Detect which cell encompasses the target text, then output its (x, y) center coordinate. 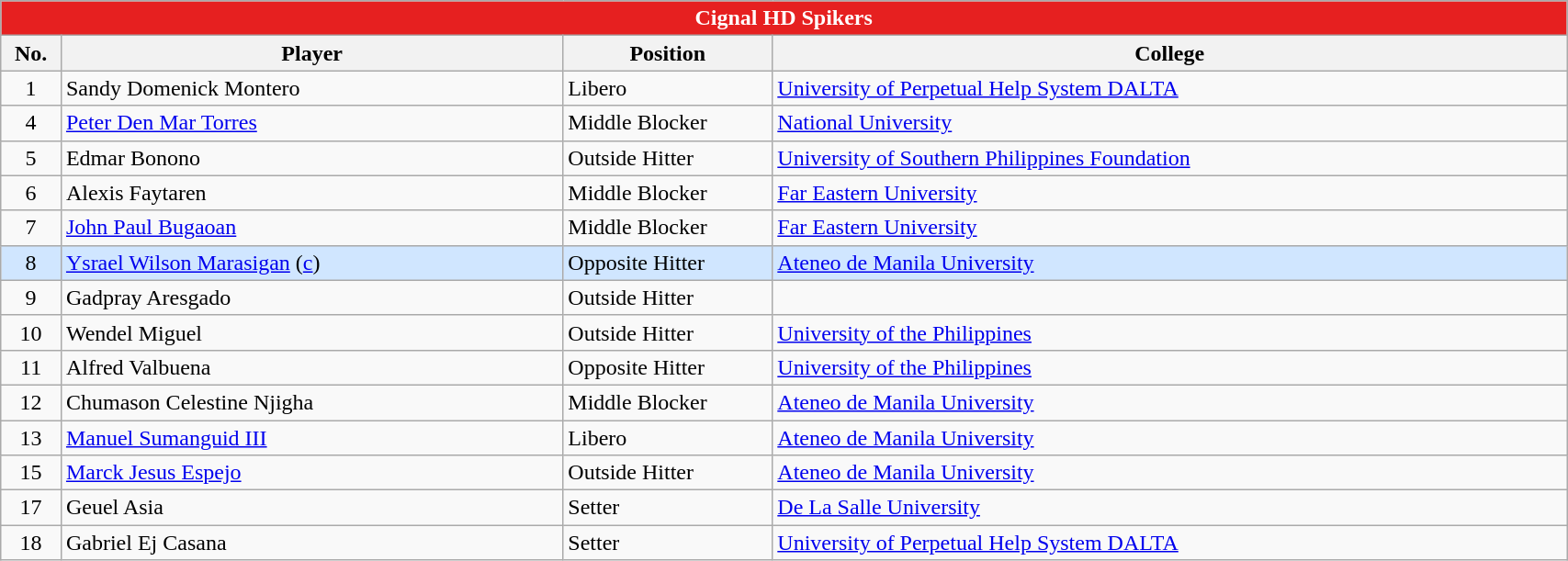
Manuel Sumanguid III (311, 438)
Gadpray Aresgado (311, 297)
Geuel Asia (311, 508)
Wendel Miguel (311, 332)
Alexis Faytaren (311, 193)
10 (31, 332)
Player (311, 53)
7 (31, 228)
Cignal HD Spikers (784, 18)
15 (31, 473)
Marck Jesus Espejo (311, 473)
College (1170, 53)
Position (668, 53)
18 (31, 543)
De La Salle University (1170, 508)
National University (1170, 123)
Edmar Bonono (311, 158)
1 (31, 88)
Gabriel Ej Casana (311, 543)
University of Southern Philippines Foundation (1170, 158)
13 (31, 438)
John Paul Bugaoan (311, 228)
Sandy Domenick Montero (311, 88)
6 (31, 193)
17 (31, 508)
8 (31, 263)
Chumason Celestine Njigha (311, 402)
5 (31, 158)
4 (31, 123)
12 (31, 402)
Alfred Valbuena (311, 367)
Ysrael Wilson Marasigan (c) (311, 263)
No. (31, 53)
Peter Den Mar Torres (311, 123)
11 (31, 367)
9 (31, 297)
